Detect which cell encompasses the target text, then output its (X, Y) center coordinate. 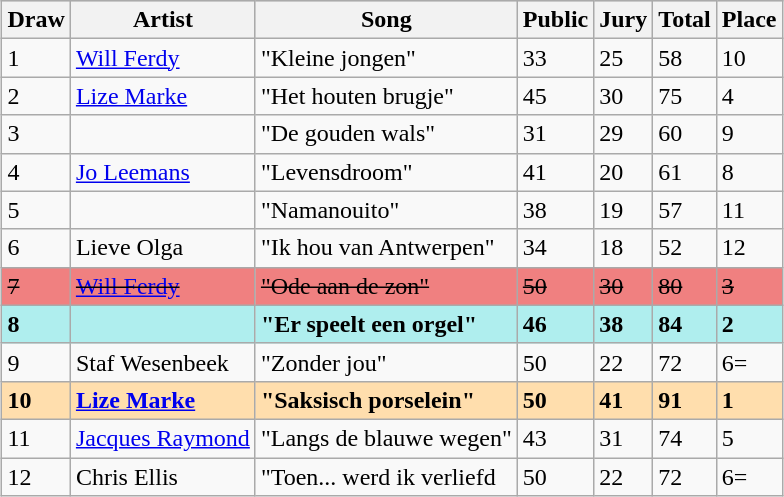
7 (36, 286)
43 (555, 438)
Song (386, 20)
"Zonder jou" (386, 362)
Total (685, 20)
19 (624, 210)
20 (624, 172)
29 (624, 134)
Draw (36, 20)
"De gouden wals" (386, 134)
57 (685, 210)
34 (555, 248)
91 (685, 400)
84 (685, 324)
Jacques Raymond (162, 438)
60 (685, 134)
74 (685, 438)
"Levensdroom" (386, 172)
52 (685, 248)
"Saksisch porselein" (386, 400)
45 (555, 96)
Jury (624, 20)
"Kleine jongen" (386, 58)
Staf Wesenbeek (162, 362)
18 (624, 248)
"Ode aan de zon" (386, 286)
Lieve Olga (162, 248)
"Het houten brugje" (386, 96)
58 (685, 58)
"Namanouito" (386, 210)
75 (685, 96)
"Ik hou van Antwerpen" (386, 248)
6 (36, 248)
"Langs de blauwe wegen" (386, 438)
33 (555, 58)
Artist (162, 20)
Jo Leemans (162, 172)
Public (555, 20)
46 (555, 324)
"Er speelt een orgel" (386, 324)
25 (624, 58)
61 (685, 172)
"Toen... werd ik verliefd (386, 477)
Chris Ellis (162, 477)
Place (749, 20)
80 (685, 286)
